Determine the [x, y] coordinate at the center of the cell enclosing the given text.  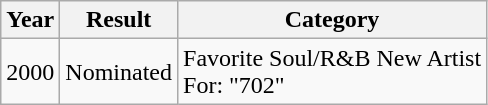
Result [119, 20]
Year [30, 20]
Category [332, 20]
Favorite Soul/R&B New Artist For: "702" [332, 72]
2000 [30, 72]
Nominated [119, 72]
